Pinpoint the cell where the given text exists, returning its (x, y) midpoint coordinate. 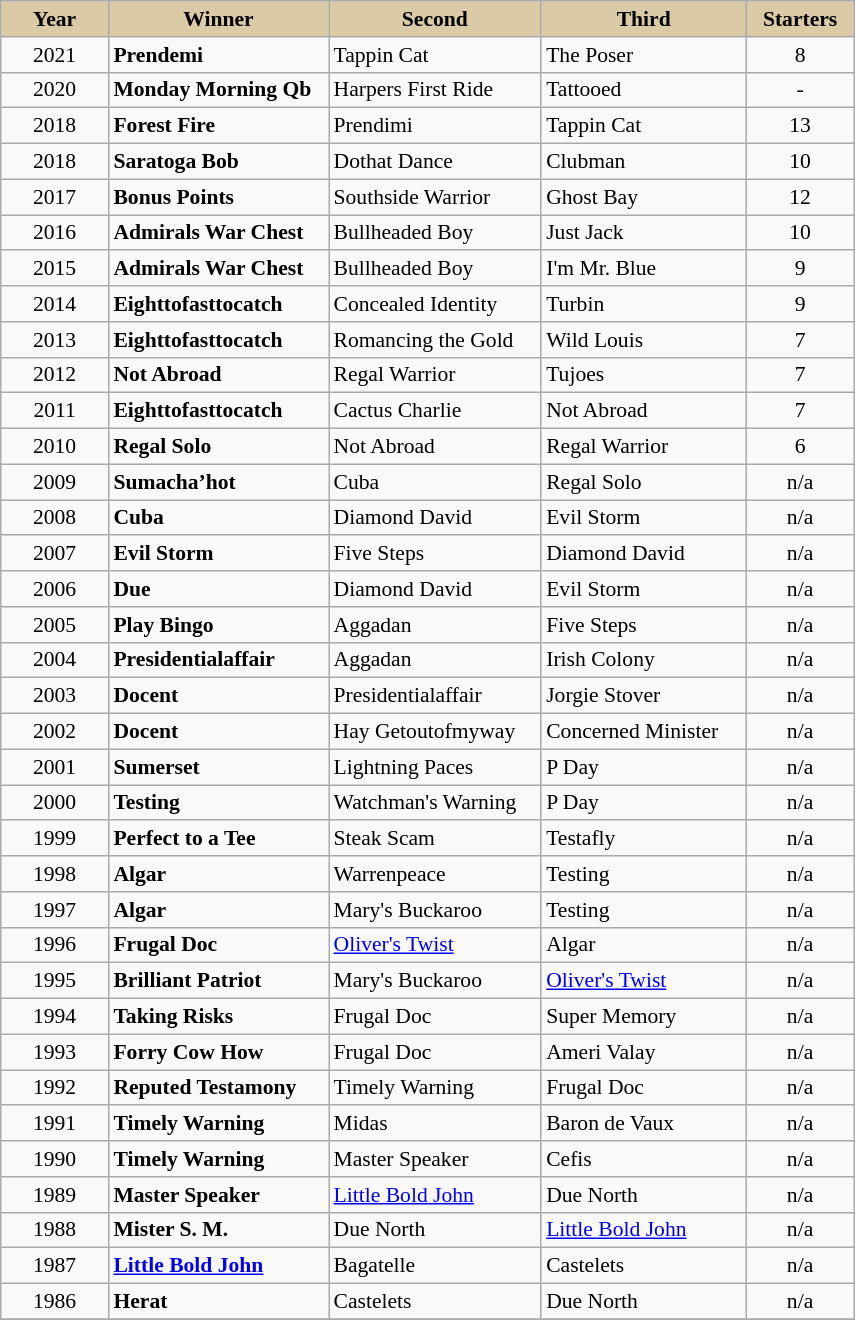
Cefis (644, 1159)
Due (218, 589)
2016 (55, 233)
Tattooed (644, 90)
2007 (55, 554)
1999 (55, 839)
Warrenpeace (434, 874)
Ameri Valay (644, 1052)
Romancing the Gold (434, 340)
Forest Fire (218, 126)
Baron de Vaux (644, 1124)
1991 (55, 1124)
Herat (218, 1302)
Brilliant Patriot (218, 981)
Sumacha’hot (218, 482)
Saratoga Bob (218, 162)
1995 (55, 981)
Bagatelle (434, 1266)
8 (800, 55)
1997 (55, 910)
13 (800, 126)
Super Memory (644, 1017)
Cactus Charlie (434, 411)
Forry Cow How (218, 1052)
1998 (55, 874)
1994 (55, 1017)
2001 (55, 767)
Concerned Minister (644, 732)
Second (434, 19)
2011 (55, 411)
2020 (55, 90)
Just Jack (644, 233)
1993 (55, 1052)
2012 (55, 375)
- (800, 90)
Hay Getoutofmyway (434, 732)
Mister S. M. (218, 1230)
Third (644, 19)
2000 (55, 803)
2004 (55, 660)
Clubman (644, 162)
Monday Morning Qb (218, 90)
2013 (55, 340)
I'm Mr. Blue (644, 269)
2006 (55, 589)
Starters (800, 19)
Concealed Identity (434, 304)
1996 (55, 945)
2021 (55, 55)
Sumerset (218, 767)
Midas (434, 1124)
2009 (55, 482)
Steak Scam (434, 839)
Year (55, 19)
2002 (55, 732)
Wild Louis (644, 340)
Winner (218, 19)
Lightning Paces (434, 767)
Bonus Points (218, 197)
Ghost Bay (644, 197)
1988 (55, 1230)
2010 (55, 447)
Harpers First Ride (434, 90)
Dothat Dance (434, 162)
1992 (55, 1088)
Taking Risks (218, 1017)
2014 (55, 304)
Play Bingo (218, 625)
2008 (55, 518)
12 (800, 197)
2003 (55, 696)
1987 (55, 1266)
Prendemi (218, 55)
6 (800, 447)
1990 (55, 1159)
Perfect to a Tee (218, 839)
Jorgie Stover (644, 696)
Testafly (644, 839)
The Poser (644, 55)
2015 (55, 269)
Tujoes (644, 375)
Irish Colony (644, 660)
Reputed Testamony (218, 1088)
Turbin (644, 304)
2017 (55, 197)
Prendimi (434, 126)
2005 (55, 625)
1989 (55, 1195)
Southside Warrior (434, 197)
Watchman's Warning (434, 803)
1986 (55, 1302)
